From the cell containing the given text, extract its center point as [X, Y] coordinate. 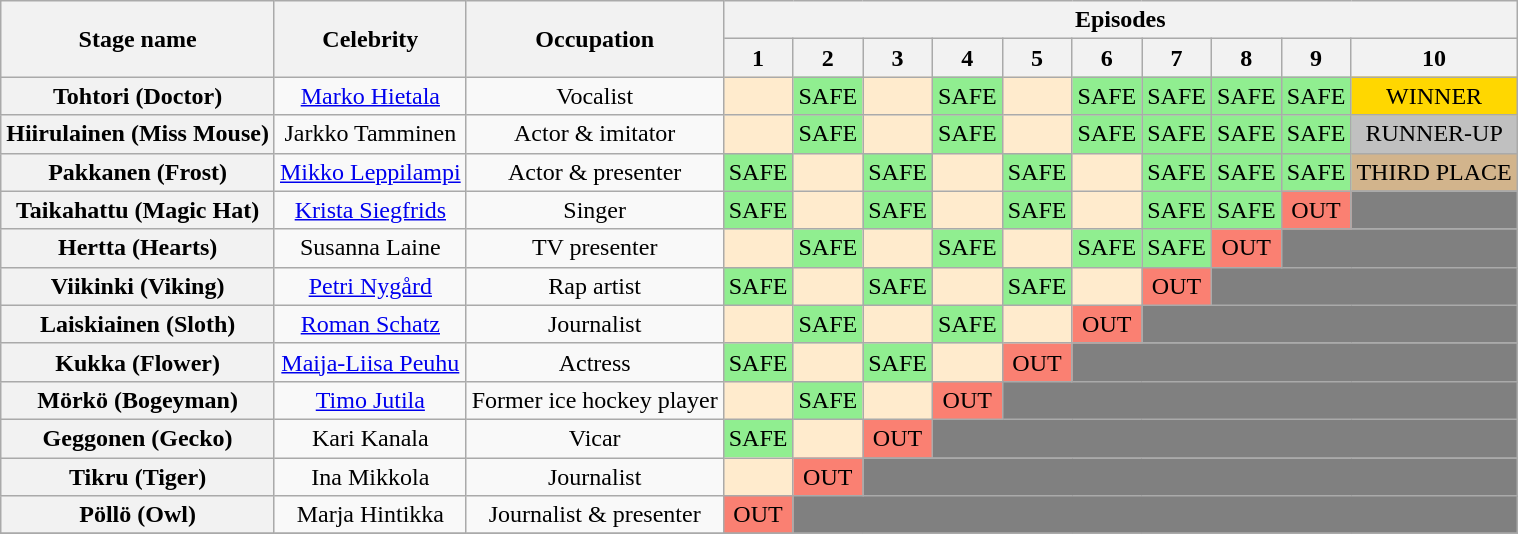
8 [1246, 58]
Episodes [1120, 20]
Kukka (Flower) [138, 362]
Actor & presenter [594, 172]
Former ice hockey player [594, 400]
Tohtori (Doctor) [138, 96]
THIRD PLACE [1434, 172]
9 [1316, 58]
Geggonen (Gecko) [138, 438]
Maija-Liisa Peuhu [370, 362]
Actor & imitator [594, 134]
Susanna Laine [370, 248]
RUNNER-UP [1434, 134]
Occupation [594, 39]
Taikahattu (Magic Hat) [138, 210]
Pöllö (Owl) [138, 515]
2 [828, 58]
Pakkanen (Frost) [138, 172]
TV presenter [594, 248]
Laiskiainen (Sloth) [138, 324]
Singer [594, 210]
Jarkko Tamminen [370, 134]
Rap artist [594, 286]
Petri Nygård [370, 286]
Stage name [138, 39]
4 [967, 58]
3 [898, 58]
Celebrity [370, 39]
5 [1037, 58]
Mikko Leppilampi [370, 172]
1 [758, 58]
Actress [594, 362]
Tikru (Tiger) [138, 477]
Journalist & presenter [594, 515]
Marja Hintikka [370, 515]
Hiirulainen (Miss Mouse) [138, 134]
Krista Siegfrids [370, 210]
Kari Kanala [370, 438]
Mörkö (Bogeyman) [138, 400]
WINNER [1434, 96]
Roman Schatz [370, 324]
Vicar [594, 438]
6 [1107, 58]
Marko Hietala [370, 96]
7 [1177, 58]
Vocalist [594, 96]
10 [1434, 58]
Viikinki (Viking) [138, 286]
Timo Jutila [370, 400]
Ina Mikkola [370, 477]
Hertta (Hearts) [138, 248]
